Return the (X, Y) coordinate for the center point of the cell that contains the specified text.  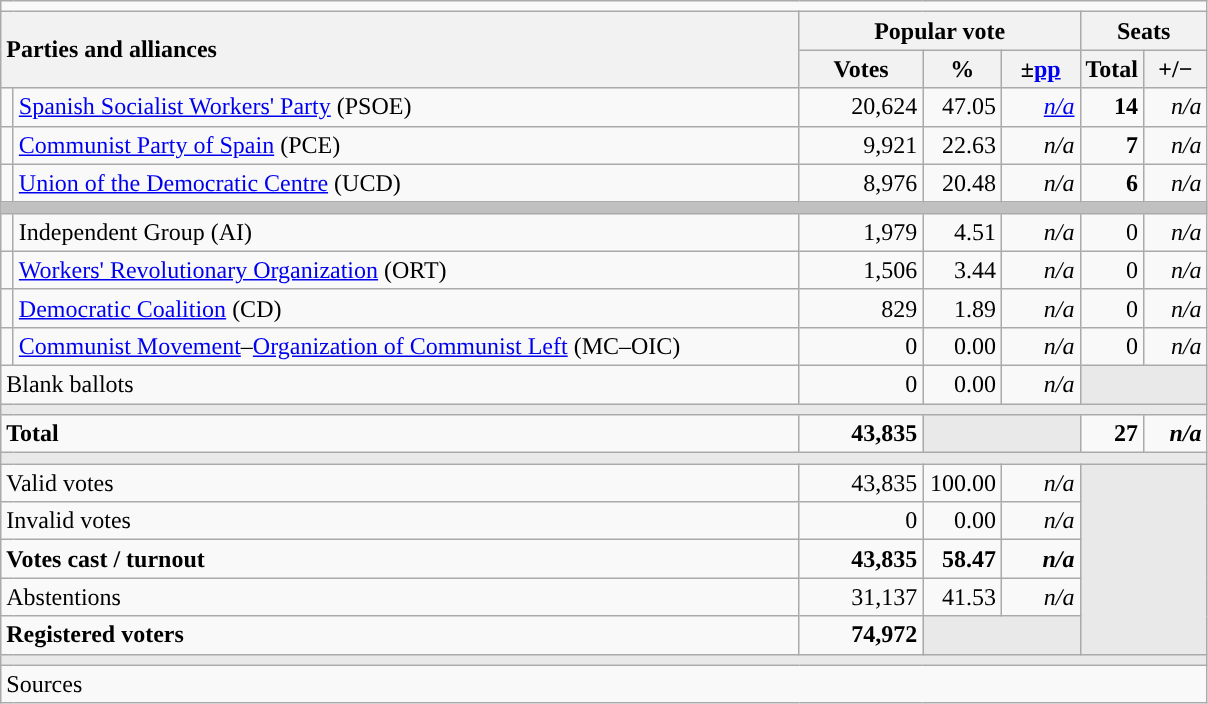
Spanish Socialist Workers' Party (PSOE) (406, 107)
22.63 (962, 145)
20.48 (962, 183)
Blank ballots (400, 384)
% (962, 69)
+/− (1176, 69)
Sources (604, 684)
8,976 (861, 183)
Seats (1144, 31)
41.53 (962, 597)
74,972 (861, 635)
829 (861, 308)
Valid votes (400, 483)
47.05 (962, 107)
1.89 (962, 308)
31,137 (861, 597)
Abstentions (400, 597)
Democratic Coalition (CD) (406, 308)
Popular vote (940, 31)
1,506 (861, 270)
100.00 (962, 483)
Votes cast / turnout (400, 559)
9,921 (861, 145)
Registered voters (400, 635)
3.44 (962, 270)
Workers' Revolutionary Organization (ORT) (406, 270)
7 (1112, 145)
±pp (1040, 69)
27 (1112, 434)
Votes (861, 69)
Parties and alliances (400, 50)
Communist Party of Spain (PCE) (406, 145)
20,624 (861, 107)
6 (1112, 183)
14 (1112, 107)
4.51 (962, 232)
58.47 (962, 559)
Independent Group (AI) (406, 232)
1,979 (861, 232)
Communist Movement–Organization of Communist Left (MC–OIC) (406, 346)
Union of the Democratic Centre (UCD) (406, 183)
Invalid votes (400, 521)
